Scan for the cell matching the given text and deliver its (X, Y) coordinate at center. 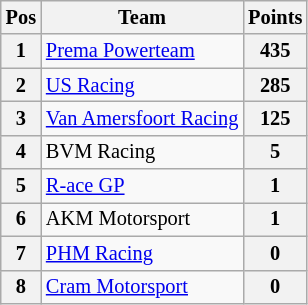
R-ace GP (142, 186)
3 (21, 118)
4 (21, 152)
BVM Racing (142, 152)
Team (142, 17)
8 (21, 287)
Pos (21, 17)
US Racing (142, 85)
Cram Motorsport (142, 287)
PHM Racing (142, 253)
Prema Powerteam (142, 51)
7 (21, 253)
AKM Motorsport (142, 219)
6 (21, 219)
435 (275, 51)
285 (275, 85)
125 (275, 118)
Van Amersfoort Racing (142, 118)
2 (21, 85)
Points (275, 17)
